Determine the (x, y) coordinate at the center of the cell enclosing the given text.  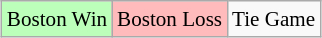
Tie Game (274, 18)
Boston Loss (170, 18)
Boston Win (57, 18)
